Scan for the cell matching the given text and deliver its [x, y] coordinate at center. 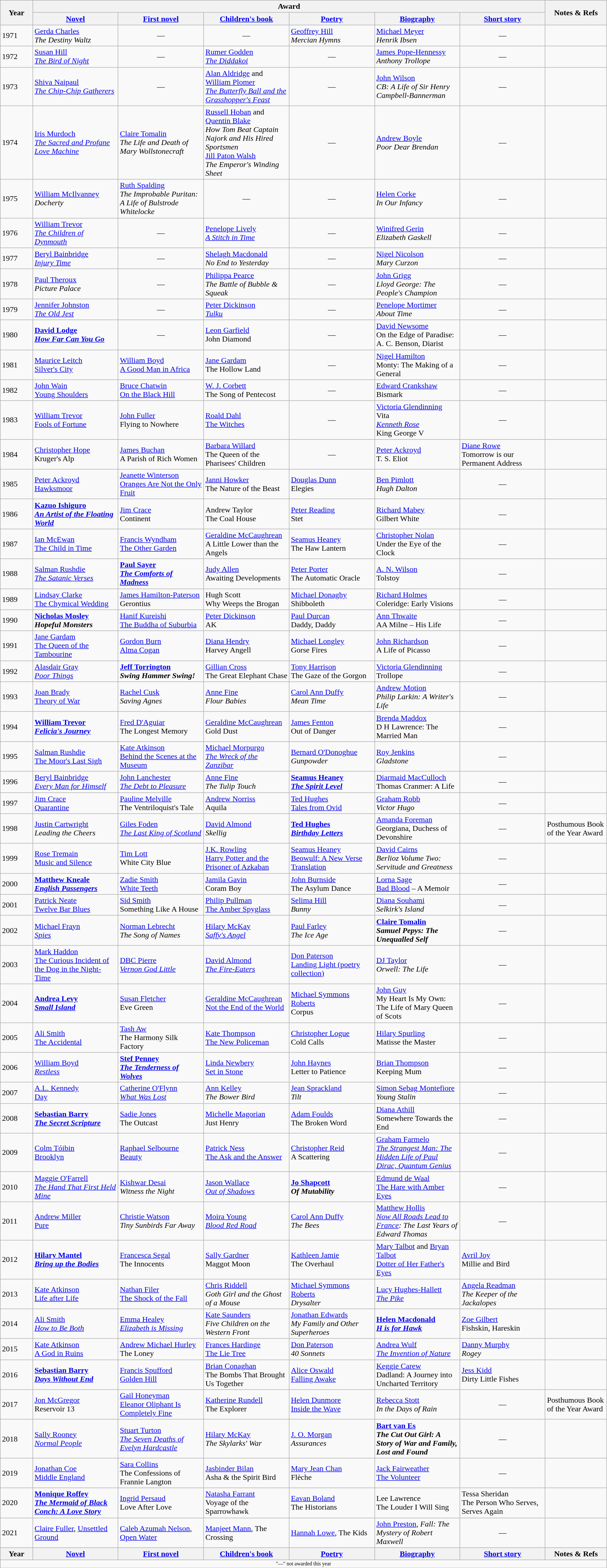
Nathan FilerThe Shock of the Fall [161, 1294]
Seamus HeaneyThe Spirit Level [332, 782]
Paul DurcanDaddy, Daddy [332, 620]
Ted HughesBirthday Letters [332, 829]
Helen MacdonaldH is for Hawk [417, 1324]
1987 [17, 544]
Sebastian BarryThe Secret Scripture [75, 1118]
Michael Symmons RobertsCorpus [332, 1003]
Claire TomalinSamuel Pepys: The Unequalled Self [417, 930]
Francesca SegalThe Innocents [161, 1260]
2018 [17, 1439]
Anne FineFlour Babies [246, 697]
2008 [17, 1118]
1990 [17, 620]
2011 [17, 1221]
James Hamilton-PatersonGerontius [161, 599]
1984 [17, 454]
Ali SmithThe Accidental [75, 1037]
Peter DickinsonAK [246, 620]
Tony HarrisonThe Gaze of the Gorgon [332, 671]
Paul SayerThe Comforts of Madness [161, 574]
Don Paterson40 Sonnets [332, 1349]
Michael LongleyGorse Fires [332, 646]
Penelope MortimerAbout Time [417, 309]
Tessa SheridanThe Person Who Serves, Serves Again [503, 1503]
Roy JenkinsGladstone [417, 756]
Sebastian BarryDays Without End [75, 1375]
William TrevorThe Children of Dynmouth [75, 233]
Anne FineThe Tulip Touch [246, 782]
Roald DahlThe Witches [246, 420]
Winifred GerinElizabeth Gaskell [417, 233]
Claire Fuller, Unsettled Ground [75, 1533]
Ali SmithHow to Be Both [75, 1324]
Matthew HollisNow All Roads Lead to France: The Last Years of Edward Thomas [417, 1221]
Hanif KureishiThe Buddha of Suburbia [161, 620]
1971 [17, 36]
Claire TomalinThe Life and Death of Mary Wollstonecraft [161, 143]
Diane RoweTomorrow is our Permanent Address [503, 454]
Ben PimlottHugh Dalton [417, 484]
Paul TherouxPicture Palace [75, 284]
2004 [17, 1003]
Ruth SpaldingThe Improbable Puritan: A Life of Bulstrode Whitelocke [161, 198]
David LodgeHow Far Can You Go [75, 335]
2020 [17, 1503]
Salman RushdieThe Satanic Verses [75, 574]
A.L. KennedyDay [75, 1093]
Christopher LogueCold Calls [332, 1037]
Giles FodenThe Last King of Scotland [161, 829]
Michael Symmons RobertsDrysalter [332, 1294]
Sid SmithSomething Like A House [161, 905]
Geraldine McCaughreanA Little Lower than the Angels [246, 544]
Geraldine McCaughreanGold Dust [246, 726]
Susan HillThe Bird of Night [75, 56]
Katherine RundellThe Explorer [246, 1405]
Peter ReadingStet [332, 514]
Diana SouhamiSelkirk's Island [417, 905]
Keggie CarewDadland: A Journey into Uncharted Territory [417, 1375]
Carol Ann DuffyThe Bees [332, 1221]
Linda NewberySet in Stone [246, 1067]
Christopher NolanUnder the Eye of the Clock [417, 544]
Sadie JonesThe Outcast [161, 1118]
Peter DickinsonTulku [246, 309]
Jasbinder BilanAsha & the Spirit Bird [246, 1473]
Moira YoungBlood Red Road [246, 1221]
Shelagh MacdonaldNo End to Yesterday [246, 258]
1982 [17, 390]
Christopher ReidA Scattering [332, 1153]
David NewsomeOn the Edge of Paradise: A. C. Benson, Diarist [417, 335]
Andrew TaylorThe Coal House [246, 514]
Andrea WulfThe Invention of Nature [417, 1349]
Simon Sebag MontefioreYoung Stalin [417, 1093]
Richard HolmesColeridge: Early Visions [417, 599]
Geraldine McCaughreanNot the End of the World [246, 1003]
Amanda ForemanGeorgiana, Duchess of Devonshire [417, 829]
2002 [17, 930]
Gordon BurnAlma Cogan [161, 646]
John FullerFlying to Nowhere [161, 420]
Judy AllenAwaiting Developments [246, 574]
John HaynesLetter to Patience [332, 1067]
Gail HoneymanEleanor Oliphant Is Completely Fine [161, 1405]
Christopher HopeKruger's Alp [75, 454]
1980 [17, 335]
David AlmondThe Fire-Eaters [246, 964]
Barbara WillardThe Queen of the Pharisees' Children [246, 454]
David CairnsBerlioz Volume Two: Servitude and Greatness [417, 858]
Brian ConaghanThe Bombs That Brought Us Together [246, 1375]
John LanchesterThe Debt to Pleasure [161, 782]
1977 [17, 258]
Brian ThompsonKeeping Mum [417, 1067]
2000 [17, 884]
Caleb Azumah Nelson, Open Water [161, 1533]
Kathleen JamieThe Overhaul [332, 1260]
Raphael SelbourneBeauty [161, 1153]
Russell Hoban and Quentin BlakeHow Tom Beat Captain Najork and His Hired SportsmenJill Paton WalshThe Emperor's Winding Sheet [246, 143]
Hilary McKaySaffy's Angel [246, 930]
Lindsay ClarkeThe Chymical Wedding [75, 599]
Ingrid PersaudLove After Love [161, 1503]
1998 [17, 829]
Jennifer JohnstonThe Old Jest [75, 309]
1975 [17, 198]
Rebecca StottIn the Days of Rain [417, 1405]
Salman RushdieThe Moor's Last Sigh [75, 756]
2021 [17, 1533]
Kate AtkinsonBehind the Scenes at the Museum [161, 756]
Jonathan CoeMiddle England [75, 1473]
Sally GardnerMaggot Moon [246, 1260]
Natasha FarrantVoyage of the Sparrowhawk [246, 1503]
William McIlvanneyDocherty [75, 198]
Lucy Hughes-HallettThe Pike [417, 1294]
Jane GardamThe Queen of the Tambourine [75, 646]
"—" not awarded this year [303, 1564]
Jim CraceContinent [161, 514]
Jean SpracklandTilt [332, 1093]
Gillian CrossThe Great Elephant Chase [246, 671]
1992 [17, 671]
William BoydRestless [75, 1067]
Victoria GlendinningVitaKenneth RoseKing George V [417, 420]
Jo ShapcottOf Mutability [332, 1187]
Rumer GoddenThe Diddakoi [246, 56]
Zadie SmithWhite Teeth [161, 884]
Avril JoyMillie and Bird [503, 1260]
Edmund de WaalThe Hare with Amber Eyes [417, 1187]
Rose TremainMusic and Silence [75, 858]
Nicholas MosleyHopeful Monsters [75, 620]
Penelope LivelyA Stitch in Time [246, 233]
1974 [17, 143]
2001 [17, 905]
1996 [17, 782]
Kate AtkinsonA God in Ruins [75, 1349]
Michelle MagorianJust Henry [246, 1118]
Edward CrankshawBismark [417, 390]
Carol Ann DuffyMean Time [332, 697]
Andrew BoylePoor Dear Brendan [417, 143]
1972 [17, 56]
2016 [17, 1375]
1978 [17, 284]
John WilsonCB: A Life of Sir Henry Campbell-Bannerman [417, 86]
Jess KiddDirty Little Fishes [503, 1375]
Hugh ScottWhy Weeps the Brogan [246, 599]
Zoe Gilbert Fishskin, Hareskin [503, 1324]
John WainYoung Shoulders [75, 390]
Beryl BainbridgeEvery Man for Himself [75, 782]
2006 [17, 1067]
Christie WatsonTiny Sunbirds Far Away [161, 1221]
Brenda MaddoxD H Lawrence: The Married Man [417, 726]
Tash AwThe Harmony Silk Factory [161, 1037]
Andrew NorrissAquila [246, 803]
Jamila GavinCoram Boy [246, 884]
Stuart TurtonThe Seven Deaths of Evelyn Hardcastle [161, 1439]
Susan FletcherEve Green [161, 1003]
Maurice LeitchSilver's City [75, 365]
Andrew Michael HurleyThe Loney [161, 1349]
William TrevorFools of Fortune [75, 420]
Helen CorkeIn Our Infancy [417, 198]
Beryl BainbridgeInjury Time [75, 258]
Lee LawrenceThe Louder I Will Sing [417, 1503]
J. O. MorganAssurances [332, 1439]
Danny MurphyRogey [503, 1349]
Bernard O'DonoghueGunpowder [332, 756]
Helen DunmoreInside the Wave [332, 1405]
Geoffrey HillMercian Hymns [332, 36]
Fred D'AguiarThe Longest Memory [161, 726]
Diana HendryHarvey Angell [246, 646]
Jeanette WintersonOranges Are Not the Only Fruit [161, 484]
Ann KelleyThe Bower Bird [246, 1093]
2012 [17, 1260]
1989 [17, 599]
Norman LebrechtThe Song of Names [161, 930]
Bart van EsThe Cut Out Girl: A Story of War and Family, Lost and Found [417, 1439]
Kate SaundersFive Children on the Western Front [246, 1324]
1976 [17, 233]
1979 [17, 309]
Mary Talbot and Bryan TalbotDotter of Her Father's Eyes [417, 1260]
John GriggLloyd George: The People's Champion [417, 284]
Ted HughesTales from Ovid [332, 803]
Douglas DunnElegies [332, 484]
Mary Jean ChanFlèche [332, 1473]
Jim CraceQuarantine [75, 803]
Hannah Lowe, The Kids [332, 1533]
Patrick NeateTwelve Bar Blues [75, 905]
Kate AtkinsonLife after Life [75, 1294]
1973 [17, 86]
1999 [17, 858]
Catherine O'FlynnWhat Was Lost [161, 1093]
Adam FouldsThe Broken Word [332, 1118]
Michael MeyerHenrik Ibsen [417, 36]
1988 [17, 574]
Peter AckroydHawksmoor [75, 484]
Patrick NessThe Ask and the Answer [246, 1153]
James Pope-HennessyAnthony Trollope [417, 56]
1981 [17, 365]
Michael MorpurgoThe Wreck of the Zanzibar [246, 756]
1997 [17, 803]
Eavan BolandThe Historians [332, 1503]
Seamus HeaneyBeowulf: A New Verse Translation [332, 858]
Paul FarleyThe Ice Age [332, 930]
Francis WyndhamThe Other Garden [161, 544]
Francis SpuffordGolden Hill [161, 1375]
1994 [17, 726]
A. N. WilsonTolstoy [417, 574]
Peter PorterThe Automatic Oracle [332, 574]
Angela ReadmanThe Keeper of the Jackalopes [503, 1294]
Alasdair GrayPoor Things [75, 671]
Ann ThwaiteAA Milne – His Life [417, 620]
Stef PenneyThe Tenderness of Wolves [161, 1067]
1986 [17, 514]
Maggie O'FarrellThe Hand That First Held Mine [75, 1187]
Gerda CharlesThe Destiny Waltz [75, 36]
2015 [17, 1349]
Mark HaddonThe Curious Incident of the Dog in the Night-Time [75, 964]
Hilary SpurlingMatisse the Master [417, 1037]
William BoydA Good Man in Africa [161, 365]
Don PatersonLanding Light (poetry collection) [332, 964]
Pauline MelvilleThe Ventriloquist's Tale [161, 803]
Andrea LevySmall Island [75, 1003]
Graham FarmeloThe Strangest Man: The Hidden Life of Paul Dirac, Quantum Genius [417, 1153]
Kishwar DesaiWitness the Night [161, 1187]
Andrew MotionPhilip Larkin: A Writer's Life [417, 697]
Jason WallaceOut of Shadows [246, 1187]
Emma HealeyElizabeth is Missing [161, 1324]
Victoria GlendinningTrollope [417, 671]
2005 [17, 1037]
Sally RooneyNormal People [75, 1439]
DBC PierreVernon God Little [161, 964]
2009 [17, 1153]
Bruce ChatwinOn the Black Hill [161, 390]
Nigel NicolsonMary Curzon [417, 258]
Monique RoffeyThe Mermaid of Black Conch: A Love Story [75, 1503]
David AlmondSkellig [246, 829]
1985 [17, 484]
Jon McGregorReservoir 13 [75, 1405]
James FentonOut of Danger [332, 726]
2010 [17, 1187]
Colm TóibinBrooklyn [75, 1153]
Janni HowkerThe Nature of the Beast [246, 484]
Award [289, 6]
2003 [17, 964]
Ian McEwanThe Child in Time [75, 544]
Michael DonaghyShibboleth [332, 599]
J.K. RowlingHarry Potter and the Prisoner of Azkaban [246, 858]
John BurnsideThe Asylum Dance [332, 884]
Joan BradyTheory of War [75, 697]
2013 [17, 1294]
Kate ThompsonThe New Policeman [246, 1037]
William TrevorFelicia's Journey [75, 726]
Nigel HamiltonMonty: The Making of a General [417, 365]
Tim LottWhite City Blue [161, 858]
Alice OswaldFalling Awake [332, 1375]
Lorna SageBad Blood – A Memoir [417, 884]
Chris RiddellGoth Girl and the Ghost of a Mouse [246, 1294]
Justin CartwrightLeading the Cheers [75, 829]
2007 [17, 1093]
2017 [17, 1405]
Jeff TorringtonSwing Hammer Swing! [161, 671]
John GuyMy Heart Is My Own: The Life of Mary Queen of Scots [417, 1003]
Michael FraynSpies [75, 930]
Jack FairweatherThe Volunteer [417, 1473]
Selima HillBunny [332, 905]
John RichardsonA Life of Picasso [417, 646]
Rachel CuskSaving Agnes [161, 697]
Manjeet Mann, The Crossing [246, 1533]
Matthew KnealeEnglish Passengers [75, 884]
Andrew MillerPure [75, 1221]
Kazuo IshiguroAn Artist of the Floating World [75, 514]
John Preston, Fall: The Mystery of Robert Maxwell [417, 1533]
Philippa PearceThe Battle of Bubble & Squeak [246, 284]
Diarmaid MacCullochThomas Cranmer: A Life [417, 782]
1983 [17, 420]
W. J. CorbettThe Song of Pentecost [246, 390]
Frances HardingeThe Lie Tree [246, 1349]
Hilary McKayThe Skylarks' War [246, 1439]
Hilary MantelBring up the Bodies [75, 1260]
Diana AthillSomewhere Towards the End [417, 1118]
Philip PullmanThe Amber Spyglass [246, 905]
Jonathan EdwardsMy Family and Other Superheroes [332, 1324]
Leon GarfieldJohn Diamond [246, 335]
James BuchanA Parish of Rich Women [161, 454]
1991 [17, 646]
Shiva NaipaulThe Chip-Chip Gatherers [75, 86]
2019 [17, 1473]
Iris MurdochThe Sacred and Profane Love Machine [75, 143]
Peter AckroydT. S. Eliot [417, 454]
Alan Aldridge and William PlomerThe Butterfly Ball and the Grasshopper's Feast [246, 86]
DJ TaylorOrwell: The Life [417, 964]
1993 [17, 697]
Seamus HeaneyThe Haw Lantern [332, 544]
Sara CollinsThe Confessions of Frannie Langton [161, 1473]
Richard MabeyGilbert White [417, 514]
Jane GardamThe Hollow Land [246, 365]
2014 [17, 1324]
1995 [17, 756]
Graham RobbVictor Hugo [417, 803]
